Pinpoint the cell where the given text exists, returning its (X, Y) midpoint coordinate. 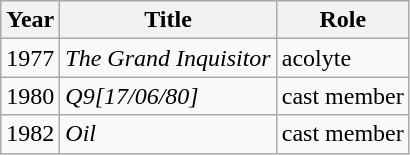
Title (168, 20)
1982 (30, 134)
acolyte (342, 58)
Role (342, 20)
Oil (168, 134)
1980 (30, 96)
Year (30, 20)
Q9[17/06/80] (168, 96)
1977 (30, 58)
The Grand Inquisitor (168, 58)
